Return (x, y) of the center of cell containing provided text 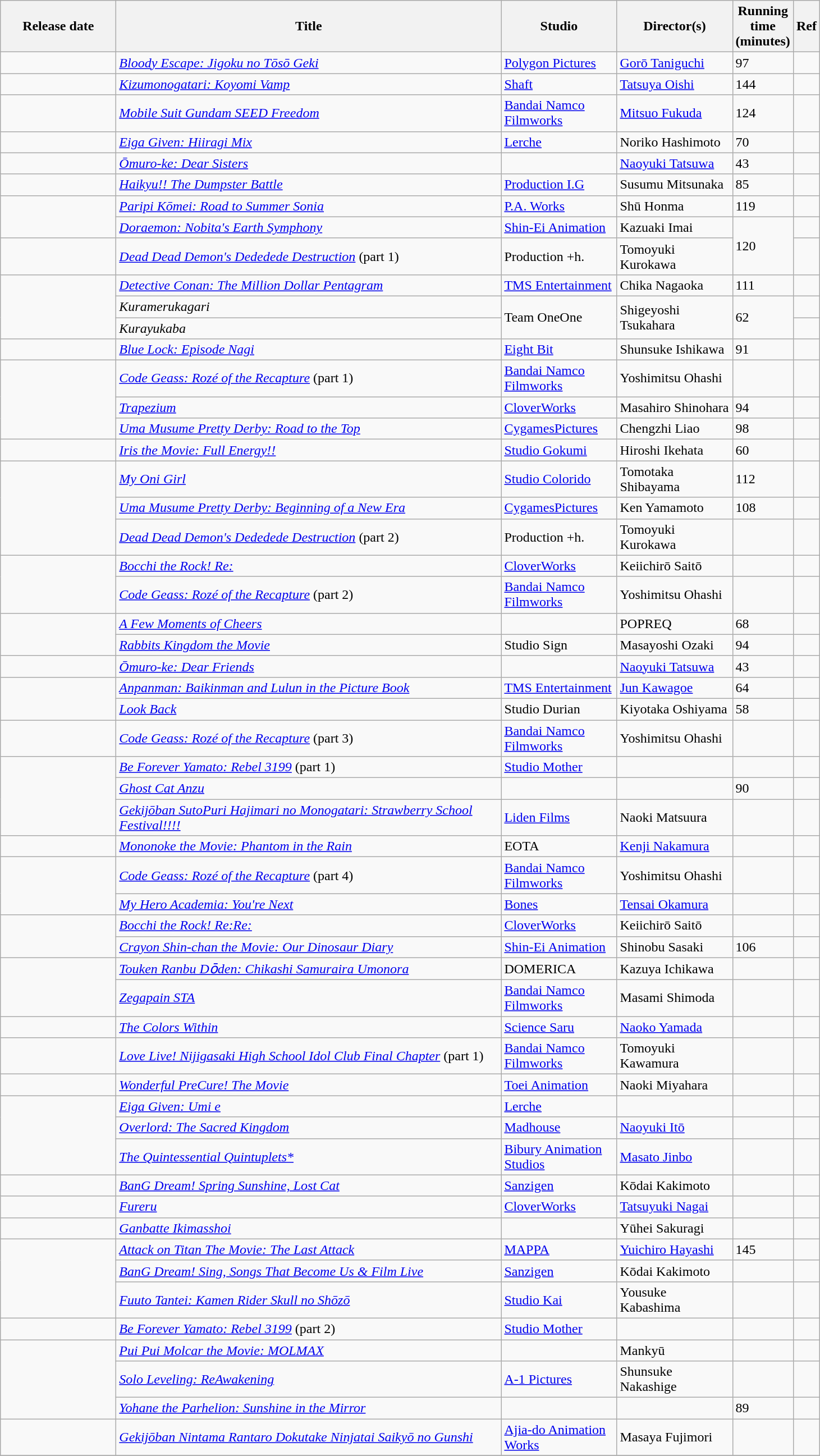
Toei Animation (559, 1085)
Shunsuke Ishikawa (675, 350)
Studio (559, 26)
Kuramerukagari (309, 306)
70 (763, 142)
Liden Films (559, 817)
Code Geass: Rozé of the Recapture (part 3) (309, 738)
Production I.G (559, 185)
Mobile Suit Gundam SEED Freedom (309, 113)
Naoki Matsuura (675, 817)
Madhouse (559, 1128)
Blue Lock: Episode Nagi (309, 350)
Studio Durian (559, 709)
Code Geass: Rozé of the Recapture (part 4) (309, 876)
Code Geass: Rozé of the Recapture (part 2) (309, 595)
Touken Ranbu Dо̄den: Chikashi Samuraira Umonora (309, 969)
Wonderful PreCure! The Movie (309, 1085)
Mitsuo Fukuda (675, 113)
Attack on Titan The Movie: The Last Attack (309, 1249)
Naoki Miyahara (675, 1085)
The Colors Within (309, 1027)
Eight Bit (559, 350)
64 (763, 688)
Tensai Okamura (675, 904)
Rabbits Kingdom the Movie (309, 645)
BanG Dream! Sing, Songs That Become Us & Film Live (309, 1271)
DOMERICA (559, 969)
Gekijōban Nintama Rantaro Dokutake Ninjatai Saikyō no Gunshi (309, 1437)
BanG Dream! Spring Sunshine, Lost Cat (309, 1185)
The Quintessential Quintuplets* (309, 1156)
Shunsuke Nakashige (675, 1380)
Fureru (309, 1207)
Hiroshi Ikehata (675, 450)
Gorō Taniguchi (675, 63)
Yohane the Parhelion: Sunshine in the Mirror (309, 1408)
Team OneOne (559, 317)
Ganbatte Ikimasshoi (309, 1228)
Solo Leveling: ReAwakening (309, 1380)
144 (763, 84)
68 (763, 624)
P.A. Works (559, 206)
Science Saru (559, 1027)
120 (763, 246)
Pui Pui Molcar the Movie: MOLMAX (309, 1350)
Bocchi the Rock! Re:Re: (309, 926)
Yūhei Sakuragi (675, 1228)
Studio Colorido (559, 479)
Iris the Movie: Full Energy!! (309, 450)
Studio Gokumi (559, 450)
106 (763, 947)
Eiga Given: Umi e (309, 1106)
60 (763, 450)
Tomoyuki Kawamura (675, 1056)
Tomotaka Shibayama (675, 479)
Masami Shimoda (675, 998)
Bloody Escape: Jigoku no Tōsō Geki (309, 63)
85 (763, 185)
Fuuto Tantei: Kamen Rider Skull no Shōzō (309, 1300)
119 (763, 206)
Ghost Cat Anzu (309, 789)
A-1 Pictures (559, 1380)
Uma Musume Pretty Derby: Road to the Top (309, 429)
Dead Dead Demon's Dededede Destruction (part 2) (309, 537)
62 (763, 317)
Yousuke Kabashima (675, 1300)
Masaya Fujimori (675, 1437)
Naoko Yamada (675, 1027)
Ōmuro-ke: Dear Sisters (309, 163)
Masayoshi Ozaki (675, 645)
Gekijōban SutoPuri Hajimari no Monogatari: Strawberry School Festival!!!! (309, 817)
90 (763, 789)
Look Back (309, 709)
My Hero Academia: You're Next (309, 904)
Kazuya Ichikawa (675, 969)
Tatsuyuki Nagai (675, 1207)
Code Geass: Rozé of the Recapture (part 1) (309, 378)
Studio Sign (559, 645)
Noriko Hashimoto (675, 142)
Release date (58, 26)
Chika Nagaoka (675, 285)
POPREQ (675, 624)
Doraemon: Nobita's Earth Symphony (309, 227)
Trapezium (309, 408)
97 (763, 63)
98 (763, 429)
Zegapain STA (309, 998)
Bones (559, 904)
Shinobu Sasaki (675, 947)
Running time (minutes) (763, 26)
145 (763, 1249)
Eiga Given: Hiiragi Mix (309, 142)
Dead Dead Demon's Dededede Destruction (part 1) (309, 256)
Naoyuki Itō (675, 1128)
124 (763, 113)
Jun Kawagoe (675, 688)
Title (309, 26)
Haikyu!! The Dumpster Battle (309, 185)
Overlord: The Sacred Kingdom (309, 1128)
Be Forever Yamato: Rebel 3199 (part 1) (309, 767)
Chengzhi Liao (675, 429)
Masahiro Shinohara (675, 408)
Love Live! Nijigasaki High School Idol Club Final Chapter (part 1) (309, 1056)
Crayon Shin-chan the Movie: Our Dinosaur Diary (309, 947)
89 (763, 1408)
Bibury Animation Studios (559, 1156)
Anpanman: Baikinman and Lulun in the Picture Book (309, 688)
Ajia-do Animation Works (559, 1437)
Ōmuro-ke: Dear Friends (309, 666)
Ref (806, 26)
Kenji Nakamura (675, 846)
112 (763, 479)
A Few Moments of Cheers (309, 624)
Polygon Pictures (559, 63)
Shū Honma (675, 206)
108 (763, 508)
58 (763, 709)
Masato Jinbo (675, 1156)
Kurayukaba (309, 328)
Kiyotaka Oshiyama (675, 709)
Studio Kai (559, 1300)
Yuichiro Hayashi (675, 1249)
Detective Conan: The Million Dollar Pentagram (309, 285)
MAPPA (559, 1249)
Shaft (559, 84)
Uma Musume Pretty Derby: Beginning of a New Era (309, 508)
91 (763, 350)
EOTA (559, 846)
Director(s) (675, 26)
Ken Yamamoto (675, 508)
Mankyū (675, 1350)
Be Forever Yamato: Rebel 3199 (part 2) (309, 1329)
Susumu Mitsunaka (675, 185)
Kazuaki Imai (675, 227)
111 (763, 285)
Bocchi the Rock! Re: (309, 566)
Tatsuya Oishi (675, 84)
My Oni Girl (309, 479)
Kizumonogatari: Koyomi Vamp (309, 84)
Paripi Kōmei: Road to Summer Sonia (309, 206)
Shigeyoshi Tsukahara (675, 317)
Mononoke the Movie: Phantom in the Rain (309, 846)
